Provide the (x, y) coordinate of the cell's center where the given text is located.  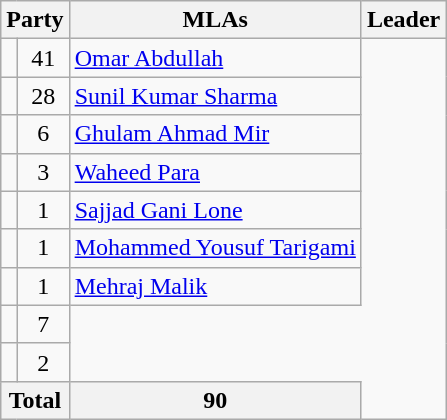
Ghulam Ahmad Mir (215, 134)
Sajjad Gani Lone (215, 210)
6 (43, 134)
Sunil Kumar Sharma (215, 96)
Leader (403, 20)
3 (43, 172)
Mehraj Malik (215, 286)
28 (43, 96)
7 (43, 324)
MLAs (215, 20)
Waheed Para (215, 172)
2 (43, 362)
90 (215, 400)
Total (35, 400)
Omar Abdullah (215, 58)
Mohammed Yousuf Tarigami (215, 248)
Party (35, 20)
41 (43, 58)
